Locate the cell with the specified text and output its (x, y) center coordinate. 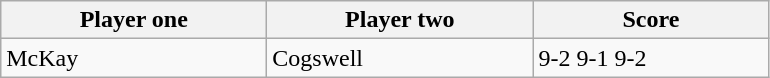
Score (651, 20)
McKay (134, 58)
Player two (400, 20)
Player one (134, 20)
9-2 9-1 9-2 (651, 58)
Cogswell (400, 58)
